Provide the (X, Y) coordinate of the cell's center where the given text is located.  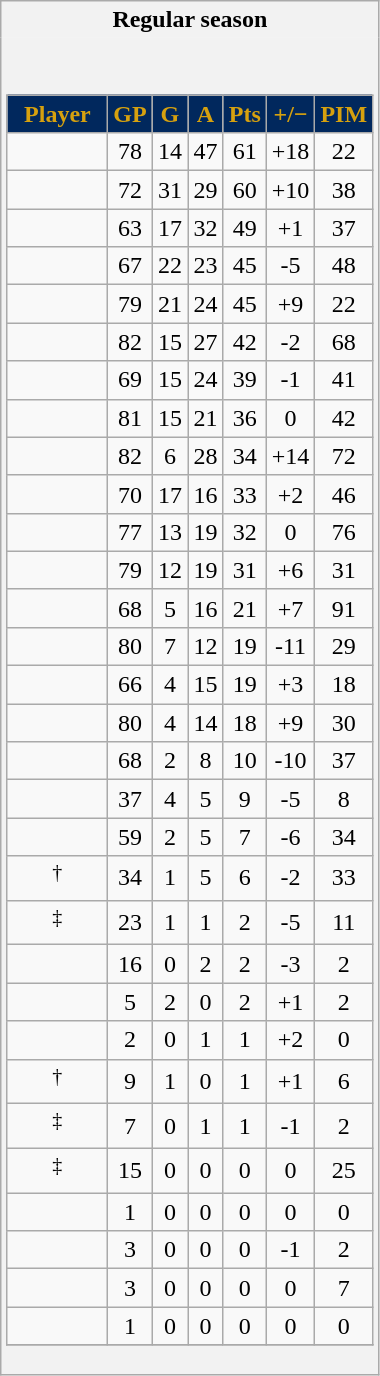
47 (206, 152)
-11 (290, 646)
+3 (290, 685)
67 (130, 266)
Pts (244, 114)
39 (244, 380)
36 (244, 418)
91 (344, 608)
10 (244, 761)
49 (244, 228)
-6 (290, 837)
PIM (344, 114)
GP (130, 114)
27 (206, 342)
Regular season (190, 20)
63 (130, 228)
46 (344, 494)
28 (206, 456)
61 (244, 152)
66 (130, 685)
48 (344, 266)
G (170, 114)
30 (344, 723)
+/− (290, 114)
41 (344, 380)
+10 (290, 190)
+14 (290, 456)
+7 (290, 608)
78 (130, 152)
Player (58, 114)
60 (244, 190)
81 (130, 418)
70 (130, 494)
13 (170, 532)
-3 (290, 964)
25 (344, 1170)
59 (130, 837)
38 (344, 190)
+18 (290, 152)
A (206, 114)
-10 (290, 761)
+6 (290, 570)
76 (344, 532)
69 (130, 380)
11 (344, 922)
77 (130, 532)
